Detect which cell encompasses the target text, then output its [x, y] center coordinate. 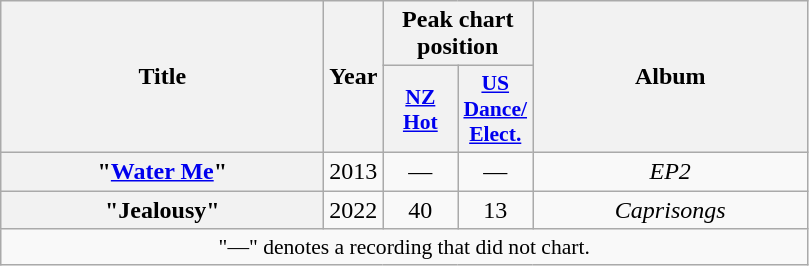
2022 [354, 209]
Year [354, 77]
"Jealousy" [162, 209]
USDance/Elect. [496, 110]
Caprisongs [670, 209]
"—" denotes a recording that did not chart. [404, 247]
13 [496, 209]
"Water Me" [162, 171]
Title [162, 77]
2013 [354, 171]
Peak chart position [458, 34]
Album [670, 77]
40 [420, 209]
NZHot [420, 110]
EP2 [670, 171]
